Scan for the cell matching the given text and deliver its [x, y] coordinate at center. 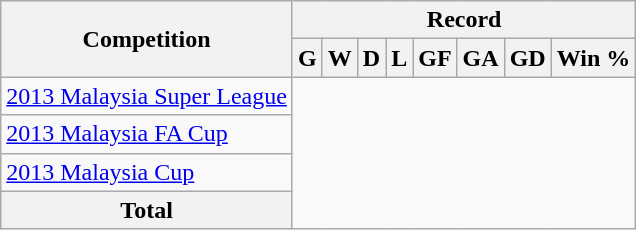
Record [464, 20]
Competition [147, 39]
GF [435, 58]
W [340, 58]
Total [147, 210]
GD [528, 58]
Win % [594, 58]
GA [480, 58]
L [400, 58]
2013 Malaysia Cup [147, 172]
2013 Malaysia FA Cup [147, 134]
D [371, 58]
G [307, 58]
2013 Malaysia Super League [147, 96]
